Scan for the cell matching the given text and deliver its (x, y) coordinate at center. 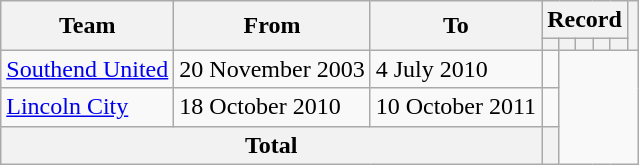
Total (272, 145)
18 October 2010 (272, 107)
Record (585, 20)
Lincoln City (88, 107)
20 November 2003 (272, 69)
4 July 2010 (456, 69)
To (456, 26)
Team (88, 26)
Southend United (88, 69)
10 October 2011 (456, 107)
From (272, 26)
